Output the (X, Y) coordinate of the center of the cell containing the given text.  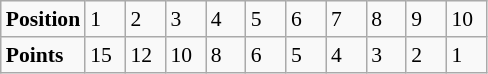
7 (346, 19)
Position (43, 19)
Points (43, 55)
9 (426, 19)
15 (105, 55)
12 (145, 55)
